Return (x, y) of the center of cell containing provided text 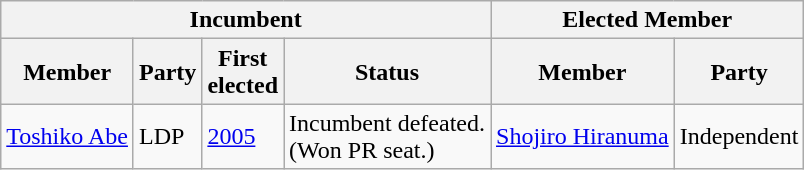
Status (388, 72)
Elected Member (646, 20)
2005 (243, 136)
LDP (167, 136)
Toshiko Abe (68, 136)
Independent (739, 136)
Incumbent defeated.(Won PR seat.) (388, 136)
Shojiro Hiranuma (582, 136)
Firstelected (243, 72)
Incumbent (246, 20)
